Find where the given text appears and provide that cell's center as [X, Y] coordinate. 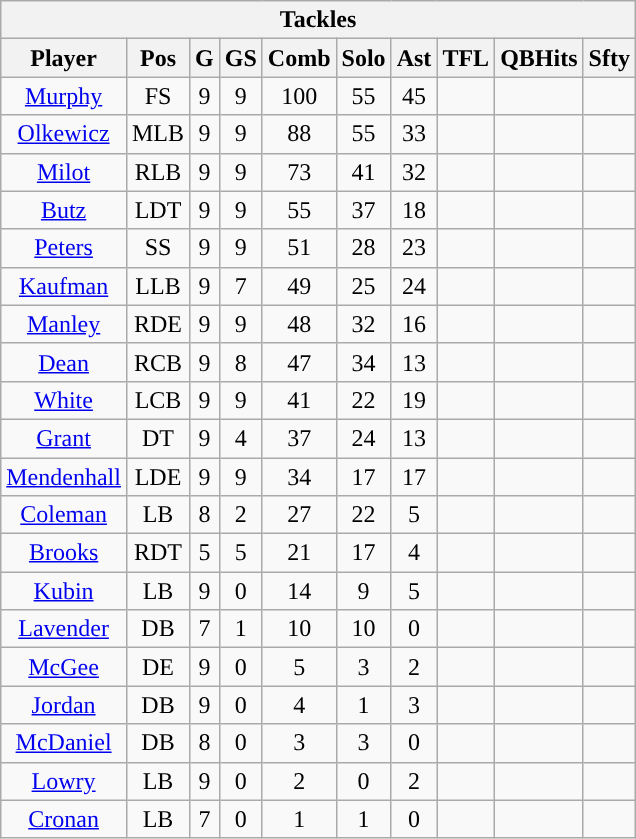
RDE [158, 324]
DE [158, 667]
MLB [158, 134]
47 [299, 362]
Brooks [64, 553]
Cronan [64, 819]
SS [158, 248]
73 [299, 172]
49 [299, 286]
Manley [64, 324]
LLB [158, 286]
45 [414, 96]
McGee [64, 667]
25 [364, 286]
G [205, 58]
51 [299, 248]
16 [414, 324]
McDaniel [64, 743]
Kubin [64, 591]
28 [364, 248]
Player [64, 58]
RDT [158, 553]
Mendenhall [64, 477]
23 [414, 248]
Lavender [64, 629]
White [64, 400]
19 [414, 400]
Grant [64, 438]
27 [299, 515]
100 [299, 96]
LDT [158, 210]
Comb [299, 58]
88 [299, 134]
21 [299, 553]
48 [299, 324]
FS [158, 96]
RCB [158, 362]
18 [414, 210]
33 [414, 134]
DT [158, 438]
Butz [64, 210]
LCB [158, 400]
Pos [158, 58]
14 [299, 591]
Solo [364, 58]
Jordan [64, 705]
Peters [64, 248]
RLB [158, 172]
Tackles [318, 20]
Kaufman [64, 286]
TFL [466, 58]
Murphy [64, 96]
GS [240, 58]
Milot [64, 172]
LDE [158, 477]
Ast [414, 58]
QBHits [539, 58]
Sfty [609, 58]
Lowry [64, 781]
Olkewicz [64, 134]
Coleman [64, 515]
Dean [64, 362]
